Capture the cell that displays the provided text and extract its [X, Y] central coordinate. 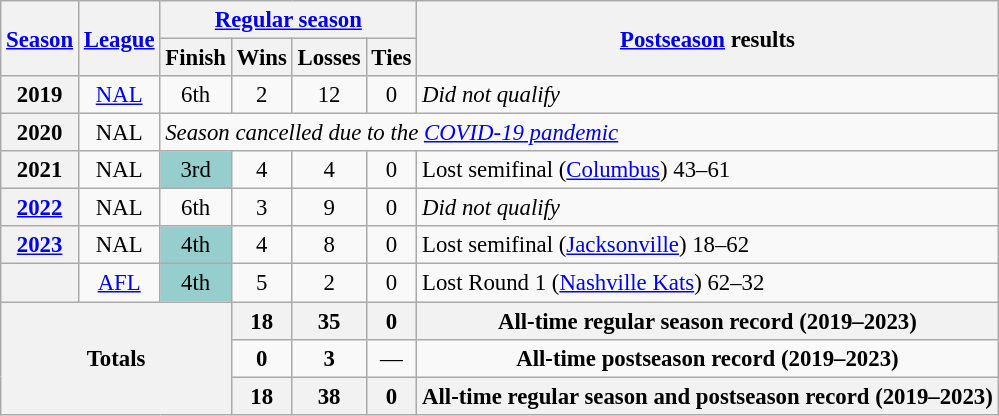
— [392, 358]
Season [40, 38]
Lost semifinal (Jacksonville) 18–62 [708, 245]
35 [329, 321]
2019 [40, 95]
Regular season [288, 20]
All-time regular season record (2019–2023) [708, 321]
Season cancelled due to the COVID-19 pandemic [579, 133]
Postseason results [708, 38]
League [118, 38]
5 [262, 283]
Finish [196, 58]
AFL [118, 283]
38 [329, 396]
Lost Round 1 (Nashville Kats) 62–32 [708, 283]
All-time regular season and postseason record (2019–2023) [708, 396]
2021 [40, 170]
8 [329, 245]
9 [329, 208]
Totals [116, 358]
3rd [196, 170]
2022 [40, 208]
Wins [262, 58]
2020 [40, 133]
2023 [40, 245]
Losses [329, 58]
All-time postseason record (2019–2023) [708, 358]
12 [329, 95]
Lost semifinal (Columbus) 43–61 [708, 170]
Ties [392, 58]
